For the text-containing cell, return its midpoint in (x, y) coordinate format. 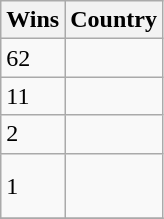
11 (33, 96)
62 (33, 58)
Country (114, 20)
1 (33, 186)
2 (33, 134)
Wins (33, 20)
